Determine the [X, Y] coordinate at the center of the cell enclosing the given text.  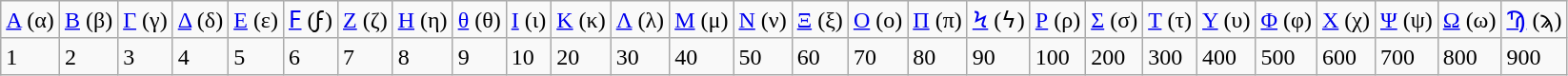
Ψ (ψ) [1406, 20]
Ω (ω) [1469, 20]
7 [366, 56]
400 [1227, 56]
Ο (ο) [877, 20]
1 [30, 56]
Χ (χ) [1345, 20]
Υ (υ) [1227, 20]
Ζ (ζ) [366, 20]
Ϡ (ϡ) [1534, 20]
700 [1406, 56]
20 [581, 56]
800 [1469, 56]
Ρ (ρ) [1057, 20]
2 [88, 56]
Ϝ (ϝ) [311, 20]
Τ (τ) [1170, 20]
6 [311, 56]
3 [146, 56]
10 [529, 56]
500 [1286, 56]
Η (η) [423, 20]
600 [1345, 56]
Ξ (ξ) [819, 20]
Ν (ν) [762, 20]
4 [200, 56]
Ι (ι) [529, 20]
Λ (λ) [640, 20]
Г (γ) [146, 20]
30 [640, 56]
Μ (μ) [701, 20]
900 [1534, 56]
Β (β) [88, 20]
θ (θ) [479, 20]
90 [998, 56]
Σ (σ) [1115, 20]
100 [1057, 56]
40 [701, 56]
Π (π) [937, 20]
Δ (δ) [200, 20]
5 [256, 56]
Ϟ (ϟ) [998, 20]
70 [877, 56]
60 [819, 56]
80 [937, 56]
Φ (φ) [1286, 20]
9 [479, 56]
Ε (ε) [256, 20]
8 [423, 56]
300 [1170, 56]
50 [762, 56]
Κ (κ) [581, 20]
200 [1115, 56]
Α (α) [30, 20]
